Provide the [x, y] coordinate of the cell's center where the given text is located.  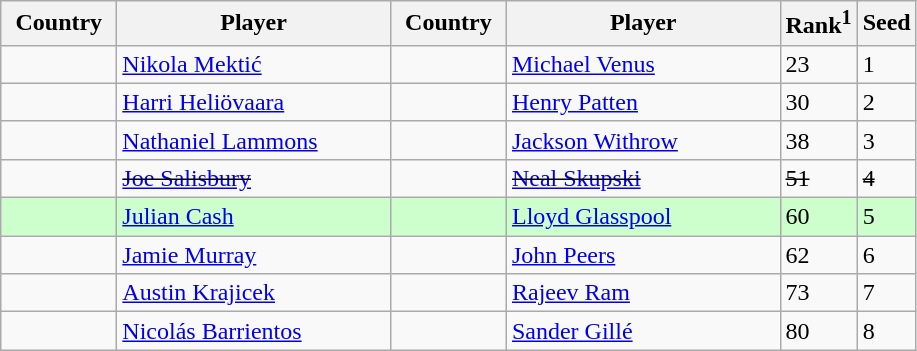
John Peers [643, 255]
Seed [886, 24]
Julian Cash [254, 217]
62 [818, 255]
Sander Gillé [643, 331]
Rajeev Ram [643, 293]
73 [818, 293]
Nicolás Barrientos [254, 331]
8 [886, 331]
Joe Salisbury [254, 178]
Harri Heliövaara [254, 102]
3 [886, 140]
7 [886, 293]
5 [886, 217]
Henry Patten [643, 102]
38 [818, 140]
Jackson Withrow [643, 140]
51 [818, 178]
30 [818, 102]
Nikola Mektić [254, 64]
80 [818, 331]
Lloyd Glasspool [643, 217]
Neal Skupski [643, 178]
60 [818, 217]
Austin Krajicek [254, 293]
Rank1 [818, 24]
6 [886, 255]
4 [886, 178]
Nathaniel Lammons [254, 140]
Jamie Murray [254, 255]
1 [886, 64]
2 [886, 102]
23 [818, 64]
Michael Venus [643, 64]
